For the text-containing cell, return its midpoint in [x, y] coordinate format. 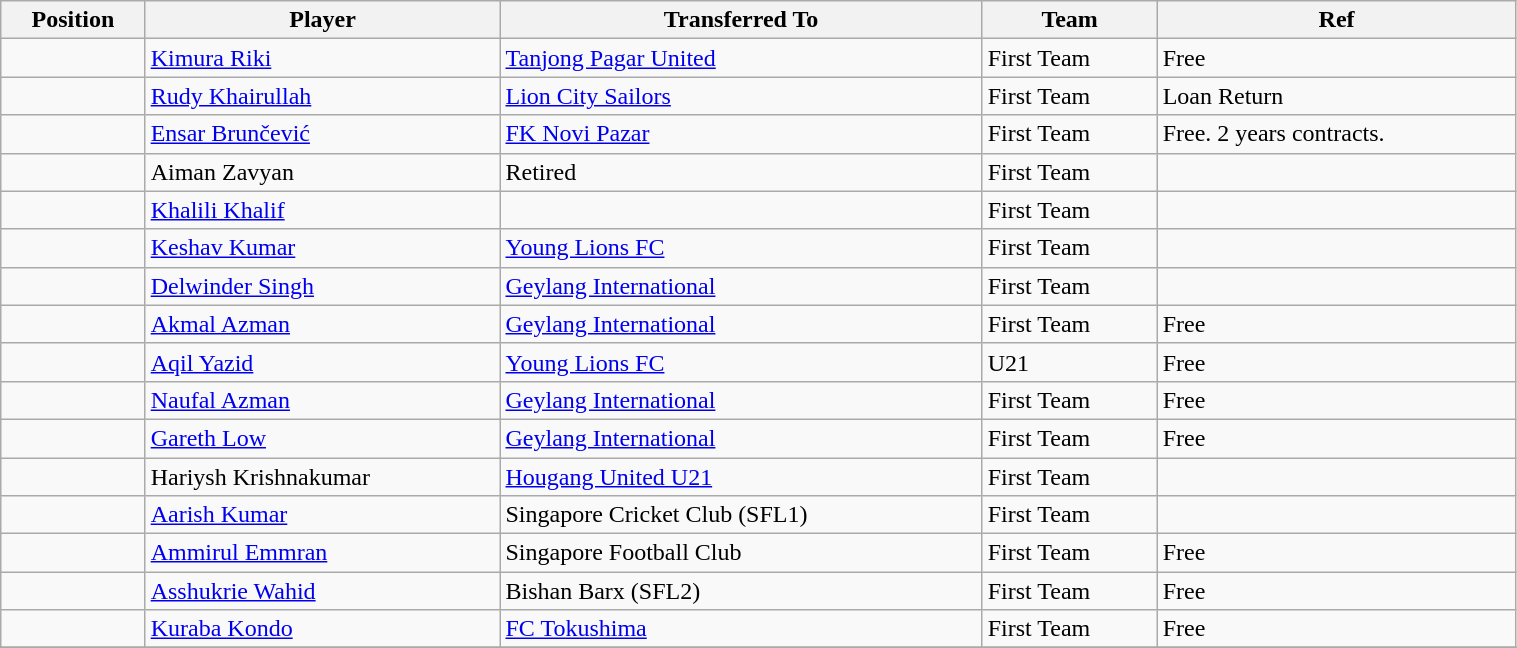
Khalili Khalif [322, 210]
Ensar Brunčević [322, 134]
Loan Return [1336, 96]
Keshav Kumar [322, 248]
Ammirul Emmran [322, 553]
Position [73, 20]
FC Tokushima [741, 629]
Hougang United U21 [741, 477]
Delwinder Singh [322, 286]
Gareth Low [322, 438]
Lion City Sailors [741, 96]
Aarish Kumar [322, 515]
FK Novi Pazar [741, 134]
Aiman Zavyan [322, 172]
Retired [741, 172]
Rudy Khairullah [322, 96]
Kimura Riki [322, 58]
Hariysh Krishnakumar [322, 477]
Player [322, 20]
Singapore Football Club [741, 553]
Bishan Barx (SFL2) [741, 591]
Akmal Azman [322, 324]
Asshukrie Wahid [322, 591]
Naufal Azman [322, 400]
Ref [1336, 20]
Free. 2 years contracts. [1336, 134]
U21 [1070, 362]
Singapore Cricket Club (SFL1) [741, 515]
Tanjong Pagar United [741, 58]
Aqil Yazid [322, 362]
Transferred To [741, 20]
Kuraba Kondo [322, 629]
Team [1070, 20]
